Extract the (x, y) coordinate from the center of the cell holding the provided text.  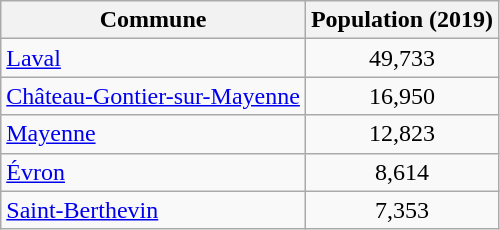
7,353 (402, 210)
Laval (154, 58)
Commune (154, 20)
Château-Gontier-sur-Mayenne (154, 96)
16,950 (402, 96)
Évron (154, 172)
8,614 (402, 172)
49,733 (402, 58)
Population (2019) (402, 20)
Mayenne (154, 134)
Saint-Berthevin (154, 210)
12,823 (402, 134)
